Identify which cell holds the provided text, then report its (x, y) central coordinate. 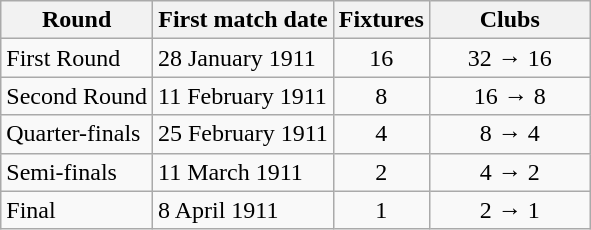
Fixtures (381, 20)
First Round (77, 58)
Quarter-finals (77, 134)
8 → 4 (510, 134)
25 February 1911 (242, 134)
16 (381, 58)
Clubs (510, 20)
Final (77, 210)
2 (381, 172)
16 → 8 (510, 96)
8 April 1911 (242, 210)
4 (381, 134)
First match date (242, 20)
1 (381, 210)
32 → 16 (510, 58)
2 → 1 (510, 210)
Semi-finals (77, 172)
11 March 1911 (242, 172)
Second Round (77, 96)
Round (77, 20)
8 (381, 96)
11 February 1911 (242, 96)
28 January 1911 (242, 58)
4 → 2 (510, 172)
